Identify which cell holds the provided text, then report its (X, Y) central coordinate. 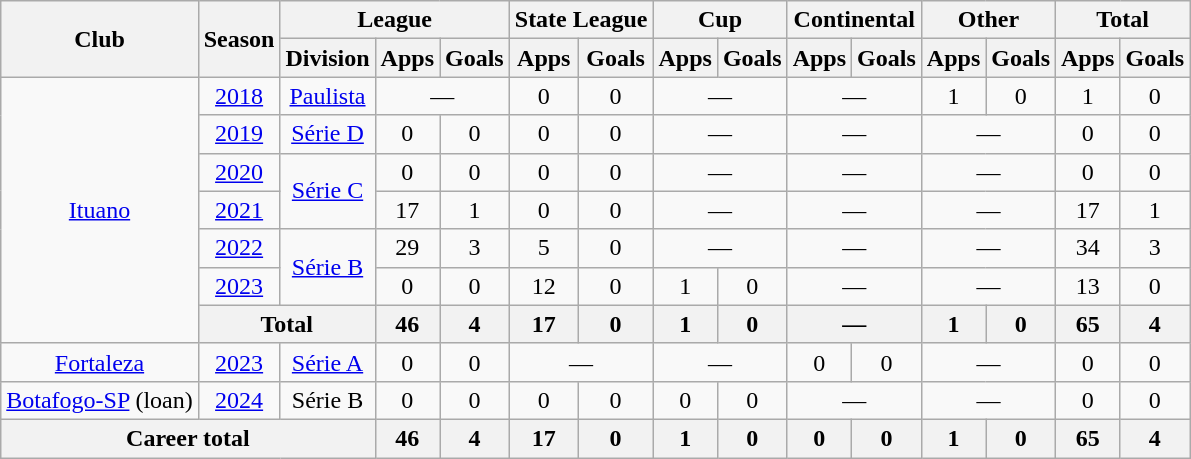
Botafogo-SP (loan) (100, 400)
34 (1088, 248)
5 (544, 248)
Série D (328, 134)
Série C (328, 191)
12 (544, 286)
Other (988, 20)
Continental (854, 20)
Division (328, 58)
Season (239, 39)
Ituano (100, 210)
Career total (188, 438)
13 (1088, 286)
29 (407, 248)
Cup (720, 20)
State League (581, 20)
Paulista (328, 96)
2018 (239, 96)
Série A (328, 362)
Fortaleza (100, 362)
League (394, 20)
2021 (239, 210)
2022 (239, 248)
2020 (239, 172)
2024 (239, 400)
2019 (239, 134)
Club (100, 39)
